Extract the (X, Y) coordinate from the center of the cell holding the provided text.  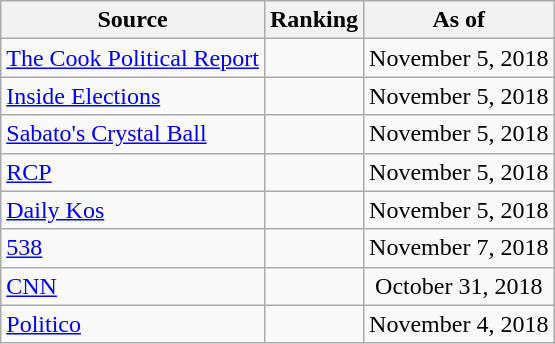
Ranking (314, 20)
October 31, 2018 (459, 286)
November 4, 2018 (459, 324)
Daily Kos (133, 210)
As of (459, 20)
Source (133, 20)
RCP (133, 172)
Sabato's Crystal Ball (133, 134)
CNN (133, 286)
The Cook Political Report (133, 58)
November 7, 2018 (459, 248)
538 (133, 248)
Inside Elections (133, 96)
Politico (133, 324)
